Return [X, Y] of the center of cell containing provided text 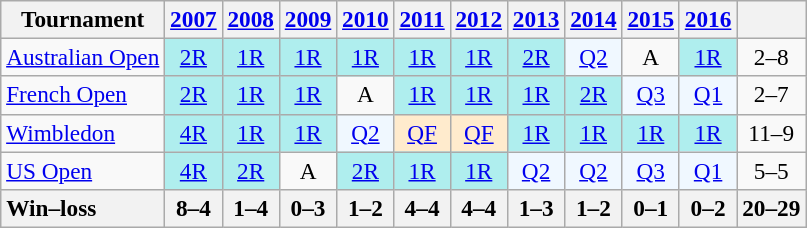
11–9 [772, 133]
1–3 [536, 208]
2007 [194, 19]
2010 [366, 19]
0–3 [308, 208]
8–4 [194, 208]
0–1 [650, 208]
2–8 [772, 57]
2014 [594, 19]
2009 [308, 19]
2015 [650, 19]
1–4 [250, 208]
0–2 [708, 208]
Wimbledon [83, 133]
2–7 [772, 95]
20–29 [772, 208]
2013 [536, 19]
2016 [708, 19]
Win–loss [83, 208]
Tournament [83, 19]
US Open [83, 170]
5–5 [772, 170]
Australian Open [83, 57]
2012 [478, 19]
2011 [422, 19]
2008 [250, 19]
French Open [83, 95]
